Pinpoint the cell where the given text exists, returning its (X, Y) midpoint coordinate. 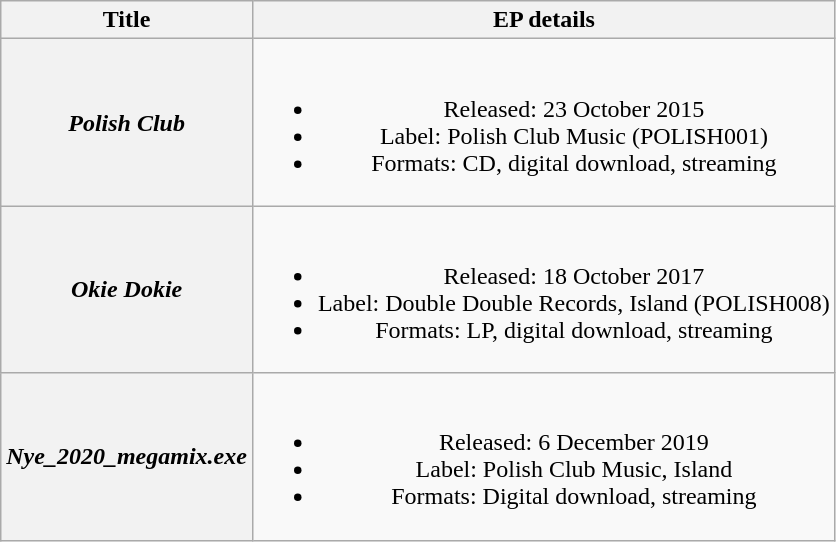
Released: 18 October 2017Label: Double Double Records, Island (POLISH008)Formats: LP, digital download, streaming (544, 290)
Released: 23 October 2015Label: Polish Club Music (POLISH001)Formats: CD, digital download, streaming (544, 122)
EP details (544, 20)
Polish Club (127, 122)
Title (127, 20)
Released: 6 December 2019Label: Polish Club Music, IslandFormats: Digital download, streaming (544, 456)
Nye_2020_megamix.exe (127, 456)
Okie Dokie (127, 290)
